Find where the given text appears and provide that cell's center as [X, Y] coordinate. 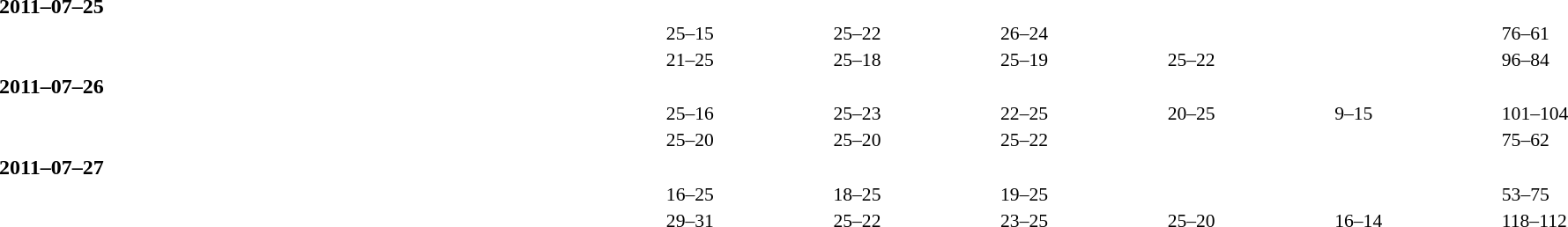
25–19 [1082, 60]
19–25 [1082, 194]
25–15 [747, 33]
16–25 [747, 194]
25–23 [915, 113]
22–25 [1082, 113]
26–24 [1082, 33]
18–25 [915, 194]
20–25 [1249, 113]
9–15 [1416, 113]
25–16 [747, 113]
21–25 [747, 60]
25–18 [915, 60]
